Identify which cell holds the provided text, then report its (x, y) central coordinate. 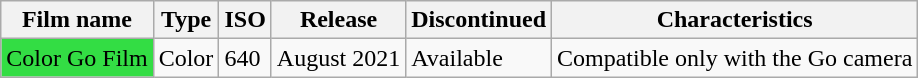
Compatible only with the Go camera (735, 58)
Film name (77, 20)
Release (338, 20)
640 (245, 58)
Discontinued (479, 20)
Color Go Film (77, 58)
Color (186, 58)
Available (479, 58)
Characteristics (735, 20)
August 2021 (338, 58)
ISO (245, 20)
Type (186, 20)
